Scan for the cell matching the given text and deliver its [X, Y] coordinate at center. 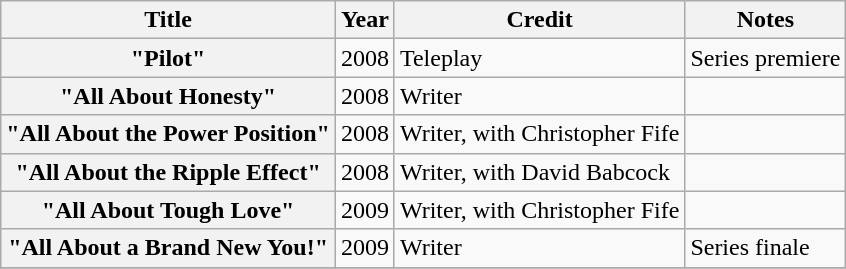
"All About Honesty" [168, 96]
Writer, with David Babcock [539, 172]
Notes [766, 20]
"All About a Brand New You!" [168, 248]
"All About the Ripple Effect" [168, 172]
Series premiere [766, 58]
Year [364, 20]
Teleplay [539, 58]
Credit [539, 20]
Title [168, 20]
Series finale [766, 248]
"All About the Power Position" [168, 134]
"All About Tough Love" [168, 210]
"Pilot" [168, 58]
